Find where the given text appears and provide that cell's center as [X, Y] coordinate. 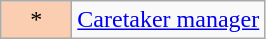
* [36, 20]
Caretaker manager [168, 20]
